Identify which cell holds the provided text, then report its (x, y) central coordinate. 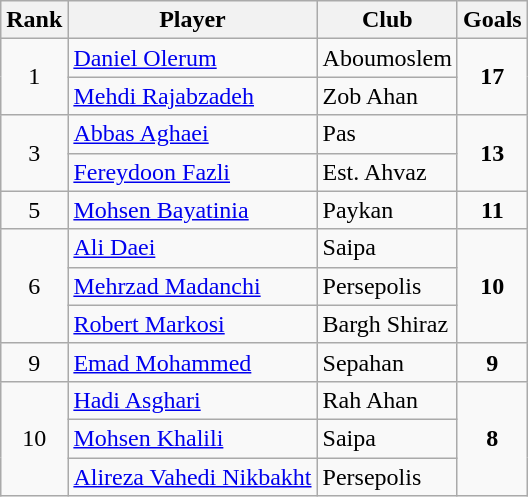
Mehdi Rajabzadeh (192, 96)
Daniel Olerum (192, 58)
Fereydoon Fazli (192, 172)
Mohsen Khalili (192, 438)
Rank (34, 20)
Est. Ahvaz (387, 172)
Pas (387, 134)
6 (34, 286)
17 (492, 77)
11 (492, 210)
Paykan (387, 210)
Robert Markosi (192, 324)
1 (34, 77)
Alireza Vahedi Nikbakht (192, 477)
Hadi Asghari (192, 400)
8 (492, 438)
Ali Daei (192, 248)
Rah Ahan (387, 400)
Club (387, 20)
Mehrzad Madanchi (192, 286)
Sepahan (387, 362)
Player (192, 20)
Abbas Aghaei (192, 134)
Aboumoslem (387, 58)
Bargh Shiraz (387, 324)
Emad Mohammed (192, 362)
13 (492, 153)
Zob Ahan (387, 96)
5 (34, 210)
Mohsen Bayatinia (192, 210)
Goals (492, 20)
3 (34, 153)
